Search for the cell housing the specified text and yield its (X, Y) center coordinate. 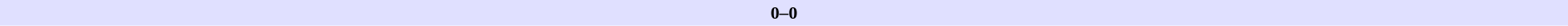
0–0 (784, 13)
